Extract the [X, Y] coordinate from the center of the cell holding the provided text.  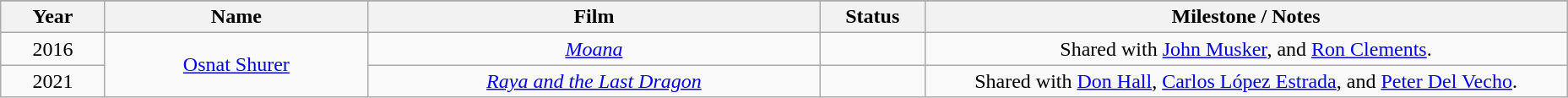
2016 [53, 49]
Moana [594, 49]
Status [872, 17]
Raya and the Last Dragon [594, 81]
Year [53, 17]
2021 [53, 81]
Milestone / Notes [1246, 17]
Shared with Don Hall, Carlos López Estrada, and Peter Del Vecho. [1246, 81]
Name [236, 17]
Film [594, 17]
Shared with John Musker, and Ron Clements. [1246, 49]
Osnat Shurer [236, 65]
